Determine the [x, y] coordinate at the center of the cell enclosing the given text.  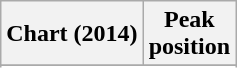
Chart (2014) [72, 34]
Peak position [189, 34]
